From the cell containing the given text, extract its center point as (x, y) coordinate. 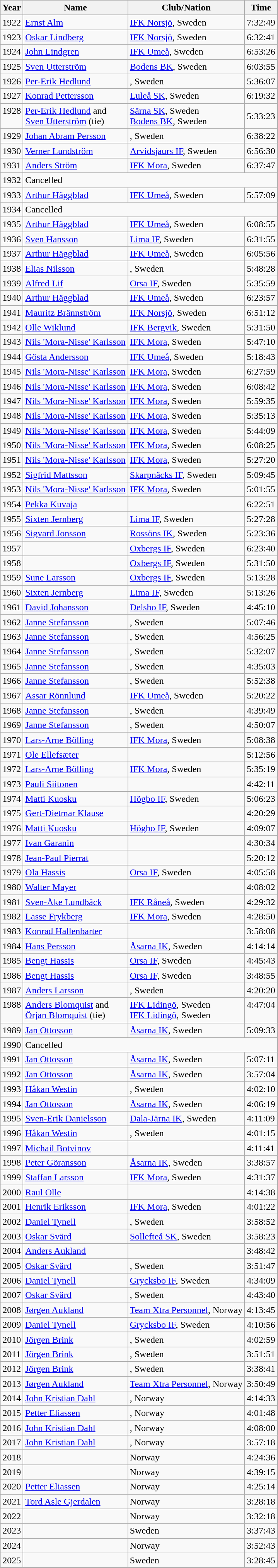
Tord Asle Gjerdalen (75, 1501)
Luleå SK, Sweden (186, 96)
Mauritz Brännström (75, 313)
1970 (12, 740)
1973 (12, 784)
Dala-Järna IK, Sweden (186, 1118)
4:25:14 (261, 1487)
1961 (12, 607)
Sven Utterström (75, 67)
3:58:08 (261, 931)
1947 (12, 401)
2001 (12, 1207)
3:50:49 (261, 1383)
1998 (12, 1163)
5:35:59 (261, 283)
3:32:18 (261, 1516)
4:24:36 (261, 1457)
2010 (12, 1339)
1995 (12, 1118)
1943 (12, 342)
1933 (12, 195)
IFK Bergvik, Sweden (186, 327)
Time (261, 8)
Gösta Andersson (75, 357)
5:57:09 (261, 195)
6:19:32 (261, 96)
4:01:48 (261, 1413)
5:12:56 (261, 755)
5:23:36 (261, 534)
1926 (12, 81)
1978 (12, 858)
1992 (12, 1074)
4:43:40 (261, 1295)
5:36:07 (261, 81)
1974 (12, 799)
Konrad Pettersson (75, 96)
3:28:18 (261, 1501)
Oskar Lindberg (75, 37)
Delsbo IF, Sweden (186, 607)
1949 (12, 431)
1951 (12, 460)
4:06:19 (261, 1104)
2017 (12, 1443)
1942 (12, 327)
5:20:22 (261, 696)
2022 (12, 1516)
Jean-Paul Pierrat (75, 858)
John Lindgren (75, 52)
1959 (12, 578)
3:48:55 (261, 976)
1946 (12, 386)
1940 (12, 298)
5:20:12 (261, 858)
4:50:07 (261, 725)
1960 (12, 592)
1927 (12, 96)
4:09:07 (261, 828)
5:13:28 (261, 578)
4:14:38 (261, 1192)
1999 (12, 1178)
Peter Göransson (75, 1163)
3:51:51 (261, 1354)
1944 (12, 357)
2019 (12, 1472)
1966 (12, 681)
Johan Abram Persson (75, 136)
6:23:57 (261, 298)
4:56:25 (261, 637)
1930 (12, 151)
Sven-Erik Danielsson (75, 1118)
Ola Hassis (75, 872)
Walter Mayer (75, 887)
5:27:20 (261, 460)
Ole Ellefsæter (75, 755)
6:37:47 (261, 165)
1954 (12, 504)
1962 (12, 622)
6:08:25 (261, 445)
2023 (12, 1531)
2014 (12, 1399)
3:58:52 (261, 1222)
1989 (12, 1030)
David Johansson (75, 607)
Per-Erik Hedlund andSven Utterström (tie) (75, 116)
5:01:55 (261, 490)
2025 (12, 1560)
Anders Larsson (75, 990)
1982 (12, 917)
2009 (12, 1325)
1994 (12, 1104)
Sune Larsson (75, 578)
5:32:07 (261, 651)
1938 (12, 269)
1953 (12, 490)
2016 (12, 1428)
IFK Råneå, Sweden (186, 902)
4:11:41 (261, 1148)
3:28:45 (261, 1560)
5:33:23 (261, 116)
2007 (12, 1295)
4:01:22 (261, 1207)
5:07:46 (261, 622)
3:57:04 (261, 1074)
6:03:55 (261, 67)
1936 (12, 239)
4:45:43 (261, 961)
6:27:59 (261, 371)
Skarpnäcks IF, Sweden (186, 475)
3:57:18 (261, 1443)
6:05:56 (261, 254)
4:20:20 (261, 990)
2004 (12, 1251)
5:59:35 (261, 401)
1983 (12, 931)
2020 (12, 1487)
1956 (12, 534)
1972 (12, 769)
4:01:15 (261, 1133)
4:10:56 (261, 1325)
1981 (12, 902)
2008 (12, 1310)
Elias Nilsson (75, 269)
1976 (12, 828)
1991 (12, 1060)
Pekka Kuvaja (75, 504)
Arvidsjaurs IF, Sweden (186, 151)
1948 (12, 416)
Per-Erik Hedlund (75, 81)
2006 (12, 1280)
Gert-Dietmar Klause (75, 813)
4:20:29 (261, 813)
4:39:15 (261, 1472)
3:37:43 (261, 1531)
1929 (12, 136)
Staffan Larsson (75, 1178)
3:52:43 (261, 1546)
6:31:55 (261, 239)
Assar Rönnlund (75, 696)
4:02:10 (261, 1089)
4:47:04 (261, 1010)
5:08:38 (261, 740)
1984 (12, 946)
1975 (12, 813)
2003 (12, 1236)
2021 (12, 1501)
4:42:11 (261, 784)
1996 (12, 1133)
2024 (12, 1546)
2002 (12, 1222)
1957 (12, 548)
5:27:28 (261, 519)
5:35:19 (261, 769)
2012 (12, 1369)
1979 (12, 872)
1968 (12, 710)
1977 (12, 843)
1969 (12, 725)
IFK Lidingö, Sweden IFK Lidingö, Sweden (186, 1010)
1958 (12, 563)
1997 (12, 1148)
4:11:09 (261, 1118)
6:38:22 (261, 136)
Year (12, 8)
Raul Olle (75, 1192)
5:09:45 (261, 475)
5:52:38 (261, 681)
2000 (12, 1192)
4:30:34 (261, 843)
5:09:33 (261, 1030)
Särna SK, Sweden Bodens BK, Sweden (186, 116)
Sigfrid Mattsson (75, 475)
1965 (12, 666)
2011 (12, 1354)
6:53:26 (261, 52)
1939 (12, 283)
4:39:49 (261, 710)
1988 (12, 1010)
Anders Aukland (75, 1251)
5:35:13 (261, 416)
1931 (12, 165)
1950 (12, 445)
4:08:00 (261, 1428)
Sollefteå SK, Sweden (186, 1236)
6:51:12 (261, 313)
1971 (12, 755)
3:58:23 (261, 1236)
3:38:57 (261, 1163)
6:23:40 (261, 548)
5:18:43 (261, 357)
1980 (12, 887)
1963 (12, 637)
6:56:30 (261, 151)
1986 (12, 976)
6:08:55 (261, 224)
1941 (12, 313)
Pauli Siitonen (75, 784)
6:22:51 (261, 504)
1922 (12, 22)
Bodens BK, Sweden (186, 67)
2013 (12, 1383)
4:14:14 (261, 946)
1932 (12, 180)
1990 (12, 1045)
Michail Botvinov (75, 1148)
3:38:41 (261, 1369)
Anders Ström (75, 165)
4:29:32 (261, 902)
4:34:09 (261, 1280)
4:31:37 (261, 1178)
1993 (12, 1089)
Alfred Lif (75, 283)
5:47:10 (261, 342)
1967 (12, 696)
1934 (12, 210)
1925 (12, 67)
1955 (12, 519)
Rossöns IK, Sweden (186, 534)
4:28:50 (261, 917)
Ivan Garanin (75, 843)
5:48:28 (261, 269)
6:32:41 (261, 37)
Konrad Hallenbarter (75, 931)
1937 (12, 254)
1945 (12, 371)
4:45:10 (261, 607)
Hans Persson (75, 946)
Name (75, 8)
4:13:45 (261, 1310)
Ernst Alm (75, 22)
4:05:58 (261, 872)
3:51:47 (261, 1266)
Sigvard Jonsson (75, 534)
Verner Lundström (75, 151)
2015 (12, 1413)
3:48:42 (261, 1251)
1923 (12, 37)
1985 (12, 961)
2018 (12, 1457)
Club/Nation (186, 8)
5:13:26 (261, 592)
1987 (12, 990)
4:02:59 (261, 1339)
Olle Wiklund (75, 327)
Anders Blomquist andÖrjan Blomquist (tie) (75, 1010)
1952 (12, 475)
1928 (12, 116)
1964 (12, 651)
Sven-Åke Lundbäck (75, 902)
1935 (12, 224)
Sven Hansson (75, 239)
1924 (12, 52)
Henrik Eriksson (75, 1207)
4:35:03 (261, 666)
4:08:02 (261, 887)
6:08:42 (261, 386)
7:32:49 (261, 22)
2005 (12, 1266)
5:07:11 (261, 1060)
Lasse Frykberg (75, 917)
5:44:09 (261, 431)
4:14:33 (261, 1399)
5:06:23 (261, 799)
